Output the (X, Y) coordinate of the center of the cell containing the given text.  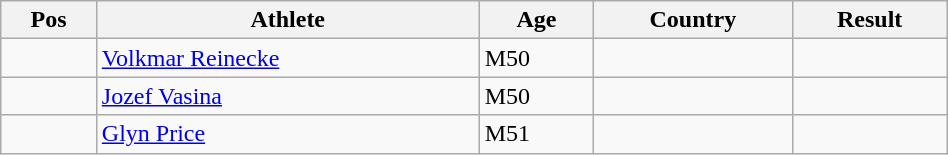
Jozef Vasina (288, 96)
Country (693, 20)
Volkmar Reinecke (288, 58)
M51 (536, 134)
Result (870, 20)
Athlete (288, 20)
Age (536, 20)
Glyn Price (288, 134)
Pos (49, 20)
